Return (x, y) of the center of cell containing provided text 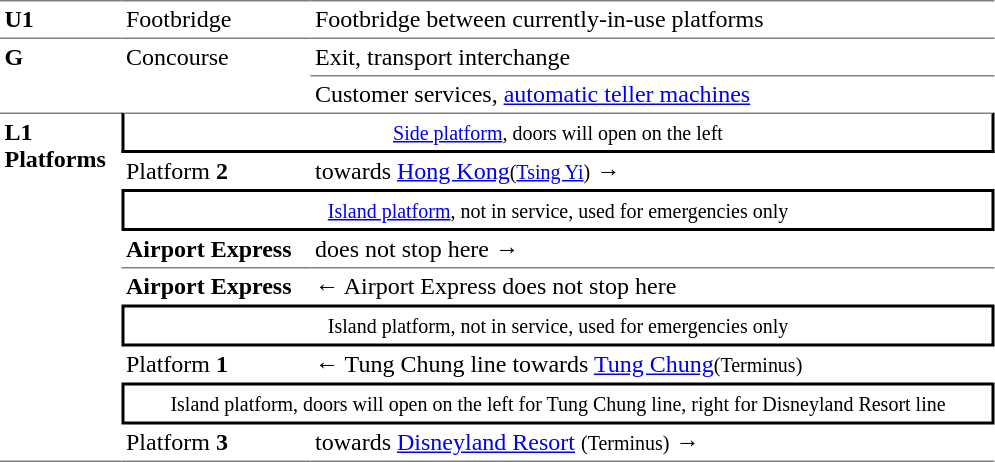
Island platform, doors will open on the left for Tung Chung line, right for Disneyland Resort line (558, 403)
← Airport Express does not stop here (652, 286)
U1 (61, 20)
Platform 2 (216, 171)
Footbridge (216, 20)
← Tung Chung line towards Tung Chung(Terminus) (652, 364)
Exit, transport interchange (652, 58)
towards Disneyland Resort (Terminus) → (652, 443)
Concourse (216, 76)
Side platform, doors will open on the left (558, 132)
Platform 3 (216, 443)
Customer services, automatic teller machines (652, 94)
G (61, 76)
Platform 1 (216, 364)
Footbridge between currently-in-use platforms (652, 20)
towards Hong Kong(Tsing Yi) → (652, 171)
L1Platforms (61, 287)
does not stop here → (652, 250)
